Determine the [x, y] coordinate at the center of the cell enclosing the given text.  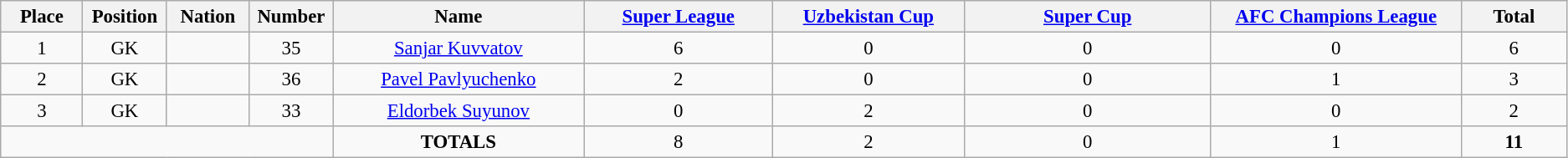
Number [291, 17]
Nation [208, 17]
TOTALS [459, 142]
AFC Champions League [1335, 17]
Name [459, 17]
8 [679, 142]
Eldorbek Suyunov [459, 111]
Total [1514, 17]
Sanjar Kuvvatov [459, 48]
33 [291, 111]
Place [42, 17]
11 [1514, 142]
Position [125, 17]
Super League [679, 17]
Pavel Pavlyuchenko [459, 79]
Uzbekistan Cup [869, 17]
36 [291, 79]
Super Cup [1088, 17]
35 [291, 48]
